Find where the given text appears and provide that cell's center as (x, y) coordinate. 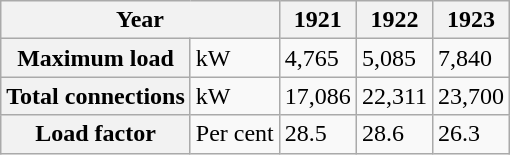
1922 (394, 20)
Per cent (234, 134)
28.5 (318, 134)
7,840 (472, 58)
Load factor (96, 134)
28.6 (394, 134)
22,311 (394, 96)
4,765 (318, 58)
17,086 (318, 96)
23,700 (472, 96)
26.3 (472, 134)
Total connections (96, 96)
Maximum load (96, 58)
1921 (318, 20)
Year (140, 20)
1923 (472, 20)
5,085 (394, 58)
